Identify which cell holds the provided text, then report its (x, y) central coordinate. 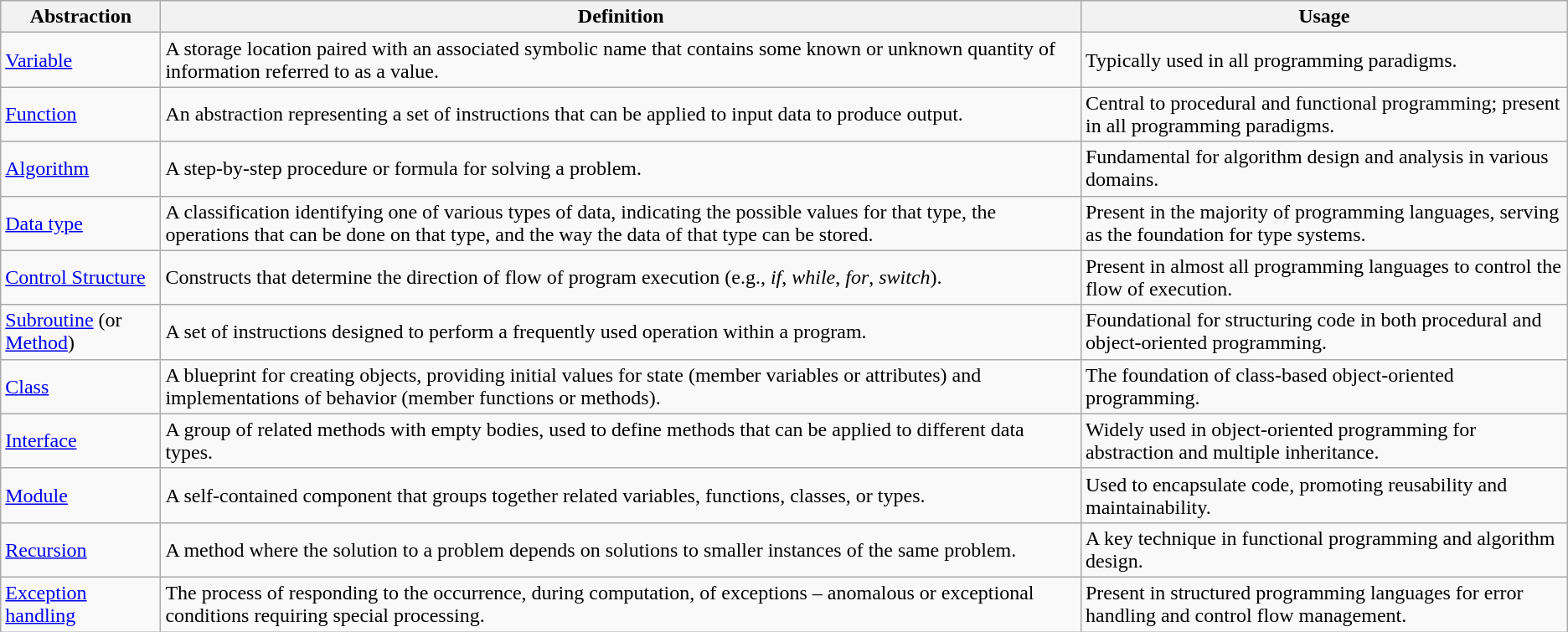
Present in the majority of programming languages, serving as the foundation for type systems. (1323, 223)
Recursion (80, 549)
Function (80, 114)
Fundamental for algorithm design and analysis in various domains. (1323, 169)
Present in structured programming languages for error handling and control flow management. (1323, 604)
Abstraction (80, 17)
Present in almost all programming languages to control the flow of execution. (1323, 278)
Class (80, 387)
Algorithm (80, 169)
Interface (80, 440)
Module (80, 496)
Usage (1323, 17)
Exception handling (80, 604)
A set of instructions designed to perform a frequently used operation within a program. (622, 331)
Control Structure (80, 278)
A step-by-step procedure or formula for solving a problem. (622, 169)
A key technique in functional programming and algorithm design. (1323, 549)
Subroutine (or Method) (80, 331)
Used to encapsulate code, promoting reusability and maintainability. (1323, 496)
Variable (80, 60)
A method where the solution to a problem depends on solutions to smaller instances of the same problem. (622, 549)
Constructs that determine the direction of flow of program execution (e.g., if, while, for, switch). (622, 278)
A self-contained component that groups together related variables, functions, classes, or types. (622, 496)
Definition (622, 17)
The foundation of class-based object-oriented programming. (1323, 387)
A storage location paired with an associated symbolic name that contains some known or unknown quantity of information referred to as a value. (622, 60)
The process of responding to the occurrence, during computation, of exceptions – anomalous or exceptional conditions requiring special processing. (622, 604)
Typically used in all programming paradigms. (1323, 60)
Widely used in object-oriented programming for abstraction and multiple inheritance. (1323, 440)
Data type (80, 223)
Central to procedural and functional programming; present in all programming paradigms. (1323, 114)
A group of related methods with empty bodies, used to define methods that can be applied to different data types. (622, 440)
An abstraction representing a set of instructions that can be applied to input data to produce output. (622, 114)
Foundational for structuring code in both procedural and object-oriented programming. (1323, 331)
